Scan for the cell matching the given text and deliver its (X, Y) coordinate at center. 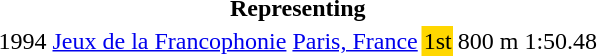
Paris, France (355, 41)
Jeux de la Francophonie (170, 41)
800 m (488, 41)
1st (438, 41)
